Extract the (X, Y) coordinate from the center of the cell holding the provided text.  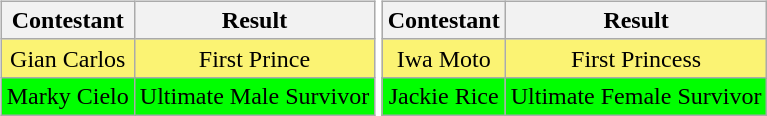
Marky Cielo (68, 96)
First Prince (254, 58)
Ultimate Male Survivor (254, 96)
Ultimate Female Survivor (636, 96)
Gian Carlos (68, 58)
First Princess (636, 58)
Jackie Rice (444, 96)
Iwa Moto (444, 58)
